Output the (X, Y) coordinate of the center of the cell containing the given text.  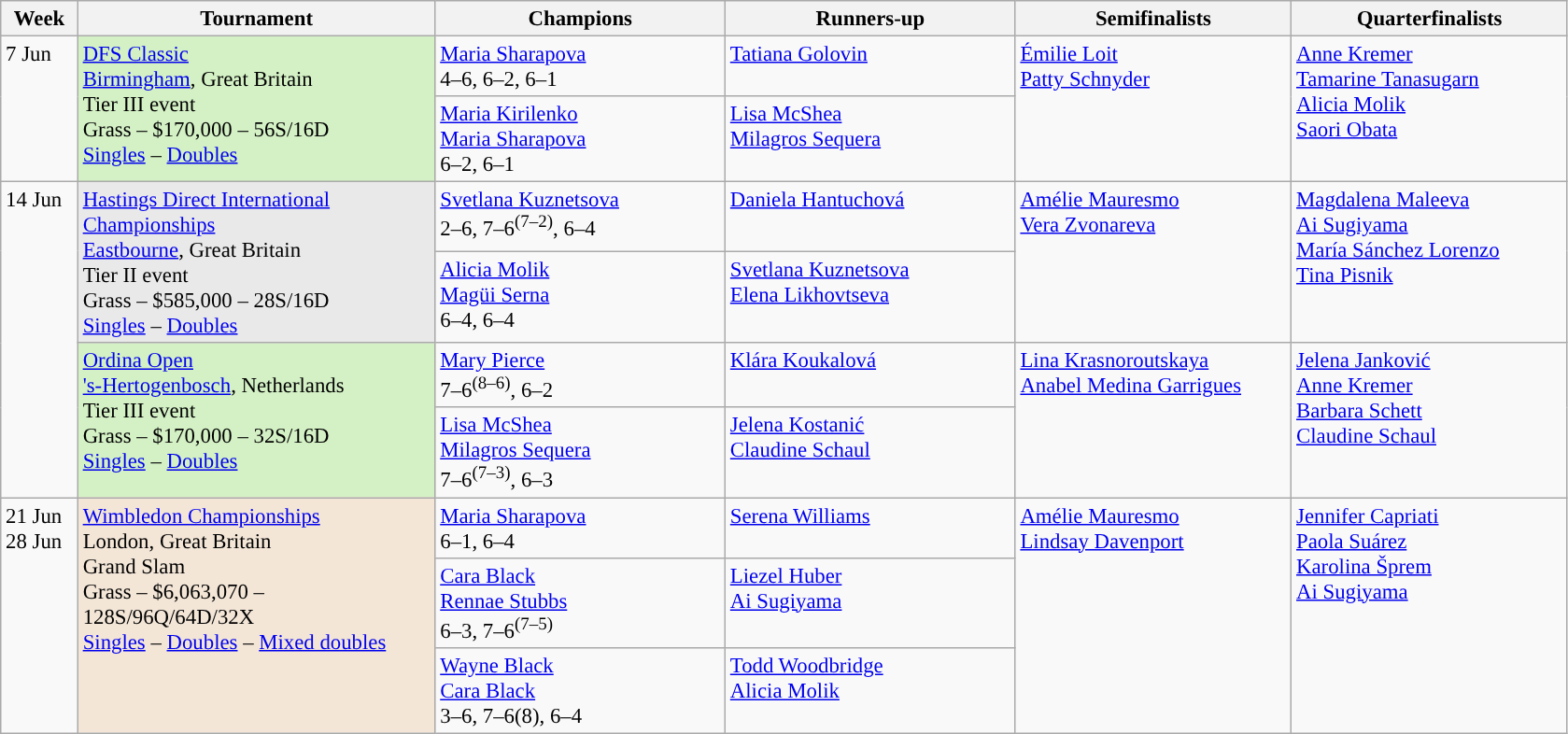
Daniela Hantuchová (870, 217)
Ordina Open 's-Hertogenbosch, Netherlands Tier III event Grass – $170,000 – 32S/16DSingles – Doubles (256, 420)
Tournament (256, 19)
Serena Williams (870, 529)
Wimbledon Championships London, Great Britain Grand Slam Grass – $6,063,070 – 128S/96Q/64D/32XSingles – Doubles – Mixed doubles (256, 615)
Magdalena Maleeva Ai Sugiyama María Sánchez Lorenzo Tina Pisnik (1430, 263)
Cara Black Rennae Stubbs6–3, 7–6(7–5) (581, 602)
Todd Woodbridge Alicia Molik (870, 690)
Jelena Janković Anne Kremer Barbara Schett Claudine Schaul (1430, 420)
Émilie Loit Patty Schnyder (1153, 109)
Alicia Molik Magüi Serna6–4, 6–4 (581, 297)
21 Jun28 Jun (39, 615)
Amélie Mauresmo Lindsay Davenport (1153, 615)
Lisa McShea Milagros Sequera7–6(7–3), 6–3 (581, 452)
Semifinalists (1153, 19)
Hastings Direct International Championships Eastbourne, Great Britain Tier II event Grass – $585,000 – 28S/16D Singles – Doubles (256, 263)
Lina Krasnoroutskaya Anabel Medina Garrigues (1153, 420)
Quarterfinalists (1430, 19)
Maria Sharapova 4–6, 6–2, 6–1 (581, 67)
Lisa McShea Milagros Sequera (870, 139)
Svetlana Kuznetsova Elena Likhovtseva (870, 297)
Wayne Black Cara Black3–6, 7–6(8), 6–4 (581, 690)
Amélie Mauresmo Vera Zvonareva (1153, 263)
Maria Kirilenko Maria Sharapova6–2, 6–1 (581, 139)
Tatiana Golovin (870, 67)
Runners-up (870, 19)
Svetlana Kuznetsova 2–6, 7–6(7–2), 6–4 (581, 217)
Week (39, 19)
Klára Koukalová (870, 375)
Anne Kremer Tamarine Tanasugarn Alicia Molik Saori Obata (1430, 109)
Mary Pierce 7–6(8–6), 6–2 (581, 375)
Maria Sharapova 6–1, 6–4 (581, 529)
7 Jun (39, 109)
Jennifer Capriati Paola Suárez Karolina Šprem Ai Sugiyama (1430, 615)
Jelena Kostanić Claudine Schaul (870, 452)
DFS Classic Birmingham, Great Britain Tier III event Grass – $170,000 – 56S/16D Singles – Doubles (256, 109)
Liezel Huber Ai Sugiyama (870, 602)
14 Jun (39, 340)
Champions (581, 19)
